Determine the [x, y] coordinate at the center of the cell enclosing the given text.  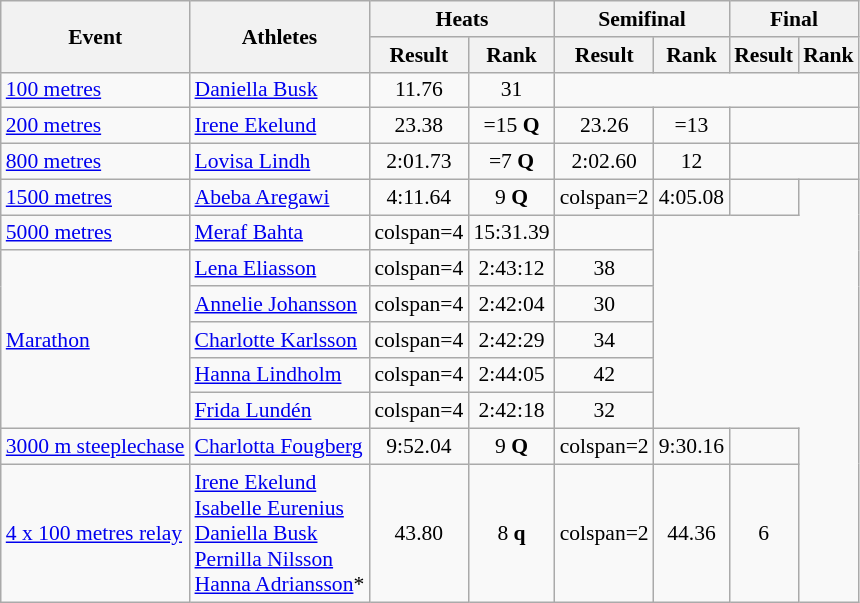
44.36 [692, 533]
=7 Q [511, 162]
23.26 [604, 126]
6 [764, 533]
42 [604, 375]
Frida Lundén [280, 411]
38 [604, 269]
8 q [511, 533]
Annelie Johansson [280, 304]
15:31.39 [511, 233]
2:42:18 [511, 411]
5000 metres [96, 233]
4:11.64 [418, 197]
12 [692, 162]
Daniella Busk [280, 90]
Irene EkelundIsabelle EureniusDaniella BuskPernilla NilssonHanna Adriansson* [280, 533]
200 metres [96, 126]
2:43:12 [511, 269]
Meraf Bahta [280, 233]
3000 m steeplechase [96, 447]
=15 Q [511, 126]
Athletes [280, 36]
Semifinal [642, 19]
4:05.08 [692, 197]
Abeba Aregawi [280, 197]
Heats [462, 19]
Irene Ekelund [280, 126]
800 metres [96, 162]
Charlotte Karlsson [280, 340]
9:52.04 [418, 447]
Marathon [96, 340]
30 [604, 304]
4 x 100 metres relay [96, 533]
2:01.73 [418, 162]
1500 metres [96, 197]
2:44:05 [511, 375]
100 metres [96, 90]
9:30.16 [692, 447]
2:02.60 [604, 162]
43.80 [418, 533]
2:42:29 [511, 340]
31 [511, 90]
Charlotta Fougberg [280, 447]
11.76 [418, 90]
Lovisa Lindh [280, 162]
=13 [692, 126]
Event [96, 36]
2:42:04 [511, 304]
Final [794, 19]
Hanna Lindholm [280, 375]
Lena Eliasson [280, 269]
23.38 [418, 126]
34 [604, 340]
32 [604, 411]
